Extract the (x, y) coordinate from the center of the cell holding the provided text.  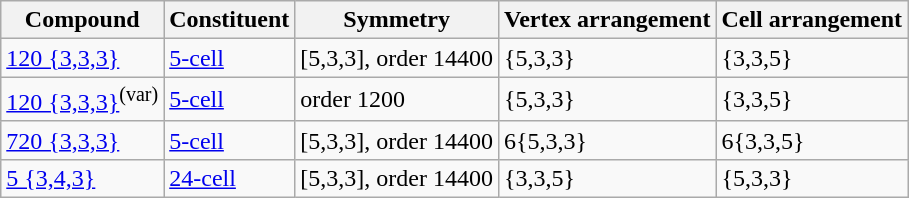
24-cell (230, 178)
6{3,3,5} (812, 140)
Cell arrangement (812, 20)
6{5,3,3} (606, 140)
Vertex arrangement (606, 20)
120 {3,3,3} (82, 58)
Constituent (230, 20)
order 1200 (397, 100)
Symmetry (397, 20)
5 {3,4,3} (82, 178)
Compound (82, 20)
720 {3,3,3} (82, 140)
120 {3,3,3}(var) (82, 100)
